Identify which cell holds the provided text, then report its (X, Y) central coordinate. 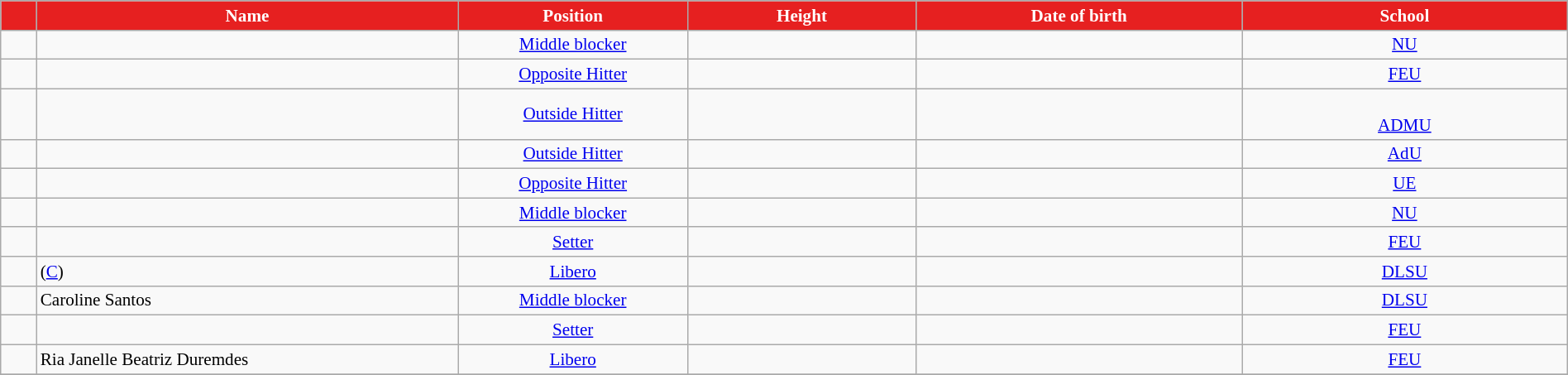
(C) (248, 272)
ADMU (1405, 114)
Position (572, 15)
Name (248, 15)
Date of birth (1079, 15)
Height (802, 15)
UE (1405, 184)
School (1405, 15)
AdU (1405, 154)
Caroline Santos (248, 300)
Ria Janelle Beatriz Duremdes (248, 359)
